For the text-containing cell, return its midpoint in [x, y] coordinate format. 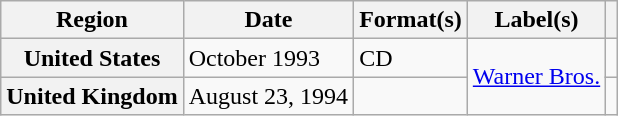
CD [411, 58]
August 23, 1994 [268, 96]
United Kingdom [92, 96]
October 1993 [268, 58]
United States [92, 58]
Date [268, 20]
Warner Bros. [536, 77]
Label(s) [536, 20]
Region [92, 20]
Format(s) [411, 20]
